Return [X, Y] of the center of cell containing provided text 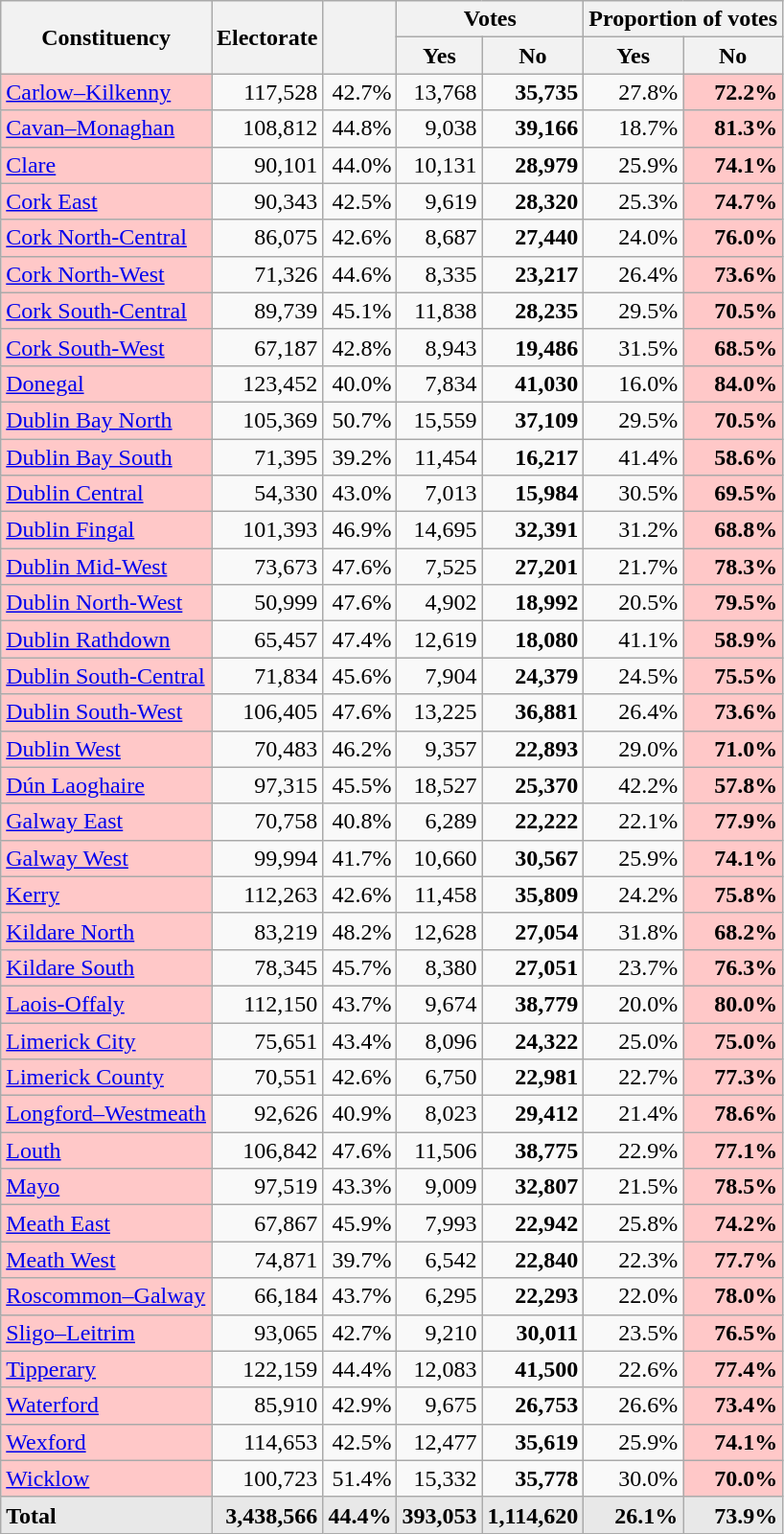
31.5% [634, 347]
79.5% [733, 603]
Louth [106, 1150]
7,993 [439, 1223]
18.7% [634, 128]
73,673 [266, 567]
45.5% [360, 785]
14,695 [439, 530]
45.9% [360, 1223]
Mayo [106, 1187]
101,393 [266, 530]
58.9% [733, 639]
41,500 [533, 1369]
32,391 [533, 530]
70,483 [266, 749]
114,653 [266, 1442]
22,840 [533, 1260]
80.0% [733, 1004]
3,438,566 [266, 1515]
78,345 [266, 967]
10,660 [439, 858]
15,332 [439, 1478]
23.7% [634, 967]
36,881 [533, 712]
106,842 [266, 1150]
8,943 [439, 347]
19,486 [533, 347]
Dublin Central [106, 494]
90,343 [266, 201]
32,807 [533, 1187]
22.9% [634, 1150]
Proportion of votes [683, 19]
24.2% [634, 895]
70.0% [733, 1478]
9,619 [439, 201]
41.4% [634, 457]
7,525 [439, 567]
44.8% [360, 128]
6,750 [439, 1078]
45.1% [360, 311]
41.1% [634, 639]
75.0% [733, 1040]
72.2% [733, 92]
Cork North-Central [106, 238]
76.3% [733, 967]
27,440 [533, 238]
8,687 [439, 238]
75,651 [266, 1040]
46.2% [360, 749]
74.2% [733, 1223]
77.4% [733, 1369]
77.3% [733, 1078]
30,011 [533, 1333]
45.7% [360, 967]
35,778 [533, 1478]
8,023 [439, 1114]
47.4% [360, 639]
11,454 [439, 457]
92,626 [266, 1114]
41,030 [533, 383]
9,009 [439, 1187]
78.3% [733, 567]
57.8% [733, 785]
83,219 [266, 931]
Cork South-Central [106, 311]
73.4% [733, 1406]
22.6% [634, 1369]
31.8% [634, 931]
Carlow–Kilkenny [106, 92]
42.9% [360, 1406]
13,225 [439, 712]
68.2% [733, 931]
Sligo–Leitrim [106, 1333]
Kildare South [106, 967]
22.1% [634, 822]
Cork East [106, 201]
24,322 [533, 1040]
97,315 [266, 785]
67,867 [266, 1223]
85,910 [266, 1406]
51.4% [360, 1478]
77.9% [733, 822]
26,753 [533, 1406]
27.8% [634, 92]
22.3% [634, 1260]
22.0% [634, 1296]
Cork North-West [106, 274]
12,619 [439, 639]
70,758 [266, 822]
1,114,620 [533, 1515]
46.9% [360, 530]
10,131 [439, 165]
35,735 [533, 92]
123,452 [266, 383]
22,222 [533, 822]
12,477 [439, 1442]
35,809 [533, 895]
78.0% [733, 1296]
16.0% [634, 383]
40.0% [360, 383]
42.8% [360, 347]
76.5% [733, 1333]
393,053 [439, 1515]
24,379 [533, 676]
117,528 [266, 92]
25,370 [533, 785]
29,412 [533, 1114]
7,904 [439, 676]
90,101 [266, 165]
68.5% [733, 347]
38,775 [533, 1150]
Limerick City [106, 1040]
18,080 [533, 639]
66,184 [266, 1296]
9,357 [439, 749]
Meath West [106, 1260]
11,838 [439, 311]
67,187 [266, 347]
71,326 [266, 274]
93,065 [266, 1333]
71,395 [266, 457]
Kerry [106, 895]
18,992 [533, 603]
Cavan–Monaghan [106, 128]
25.0% [634, 1040]
Dublin Fingal [106, 530]
74.7% [733, 201]
75.5% [733, 676]
Roscommon–Galway [106, 1296]
30,567 [533, 858]
21.7% [634, 567]
35,619 [533, 1442]
39,166 [533, 128]
7,834 [439, 383]
112,150 [266, 1004]
Meath East [106, 1223]
6,542 [439, 1260]
74,871 [266, 1260]
77.7% [733, 1260]
9,674 [439, 1004]
112,263 [266, 895]
31.2% [634, 530]
Dublin South-West [106, 712]
24.5% [634, 676]
8,335 [439, 274]
Dublin North-West [106, 603]
25.3% [634, 201]
40.9% [360, 1114]
23.5% [634, 1333]
37,109 [533, 420]
Wexford [106, 1442]
22,981 [533, 1078]
73.9% [733, 1515]
Dublin South-Central [106, 676]
18,527 [439, 785]
42.2% [634, 785]
43.3% [360, 1187]
75.8% [733, 895]
45.6% [360, 676]
77.1% [733, 1150]
28,320 [533, 201]
50,999 [266, 603]
9,210 [439, 1333]
70,551 [266, 1078]
Dublin Mid-West [106, 567]
78.6% [733, 1114]
27,201 [533, 567]
Tipperary [106, 1369]
15,984 [533, 494]
20.0% [634, 1004]
11,458 [439, 895]
30.0% [634, 1478]
9,675 [439, 1406]
15,559 [439, 420]
22,893 [533, 749]
6,289 [439, 822]
84.0% [733, 383]
40.8% [360, 822]
12,628 [439, 931]
Dublin West [106, 749]
20.5% [634, 603]
8,380 [439, 967]
25.8% [634, 1223]
16,217 [533, 457]
68.8% [733, 530]
54,330 [266, 494]
4,902 [439, 603]
78.5% [733, 1187]
97,519 [266, 1187]
39.7% [360, 1260]
76.0% [733, 238]
99,994 [266, 858]
30.5% [634, 494]
Donegal [106, 383]
Cork South-West [106, 347]
69.5% [733, 494]
41.7% [360, 858]
43.0% [360, 494]
Kildare North [106, 931]
43.4% [360, 1040]
21.4% [634, 1114]
Limerick County [106, 1078]
Galway West [106, 858]
26.1% [634, 1515]
38,779 [533, 1004]
Dublin Bay North [106, 420]
Waterford [106, 1406]
28,235 [533, 311]
23,217 [533, 274]
24.0% [634, 238]
44.6% [360, 274]
48.2% [360, 931]
Votes [491, 19]
44.0% [360, 165]
29.0% [634, 749]
Laois-Offaly [106, 1004]
89,739 [266, 311]
13,768 [439, 92]
65,457 [266, 639]
22.7% [634, 1078]
122,159 [266, 1369]
Clare [106, 165]
Constituency [106, 37]
22,293 [533, 1296]
Dún Laoghaire [106, 785]
100,723 [266, 1478]
9,038 [439, 128]
71,834 [266, 676]
8,096 [439, 1040]
86,075 [266, 238]
Electorate [266, 37]
Dublin Rathdown [106, 639]
11,506 [439, 1150]
Galway East [106, 822]
6,295 [439, 1296]
71.0% [733, 749]
105,369 [266, 420]
108,812 [266, 128]
22,942 [533, 1223]
21.5% [634, 1187]
26.6% [634, 1406]
28,979 [533, 165]
12,083 [439, 1369]
106,405 [266, 712]
27,051 [533, 967]
58.6% [733, 457]
39.2% [360, 457]
Longford–Westmeath [106, 1114]
Wicklow [106, 1478]
Total [106, 1515]
7,013 [439, 494]
81.3% [733, 128]
50.7% [360, 420]
Dublin Bay South [106, 457]
27,054 [533, 931]
